Capture the cell that displays the provided text and extract its (x, y) central coordinate. 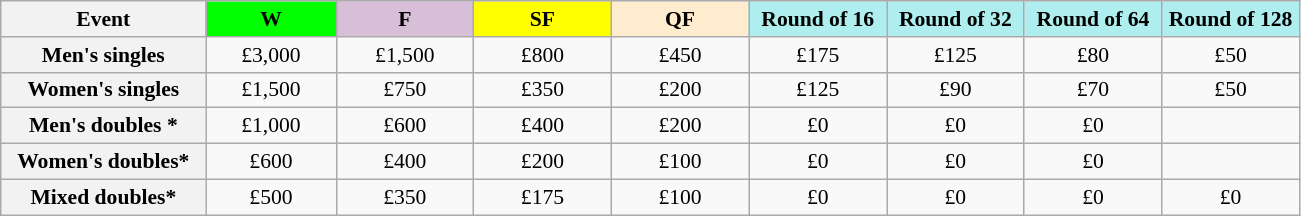
Round of 16 (818, 19)
£90 (955, 90)
Event (104, 19)
Round of 64 (1093, 19)
£3,000 (271, 55)
Round of 128 (1231, 19)
Round of 32 (955, 19)
F (405, 19)
£70 (1093, 90)
£1,000 (271, 126)
SF (543, 19)
£450 (680, 55)
£750 (405, 90)
£80 (1093, 55)
Mixed doubles* (104, 197)
£500 (271, 197)
Men's doubles * (104, 126)
£800 (543, 55)
Women's doubles* (104, 162)
Women's singles (104, 90)
QF (680, 19)
Men's singles (104, 55)
W (271, 19)
